Capture the cell that displays the provided text and extract its [X, Y] central coordinate. 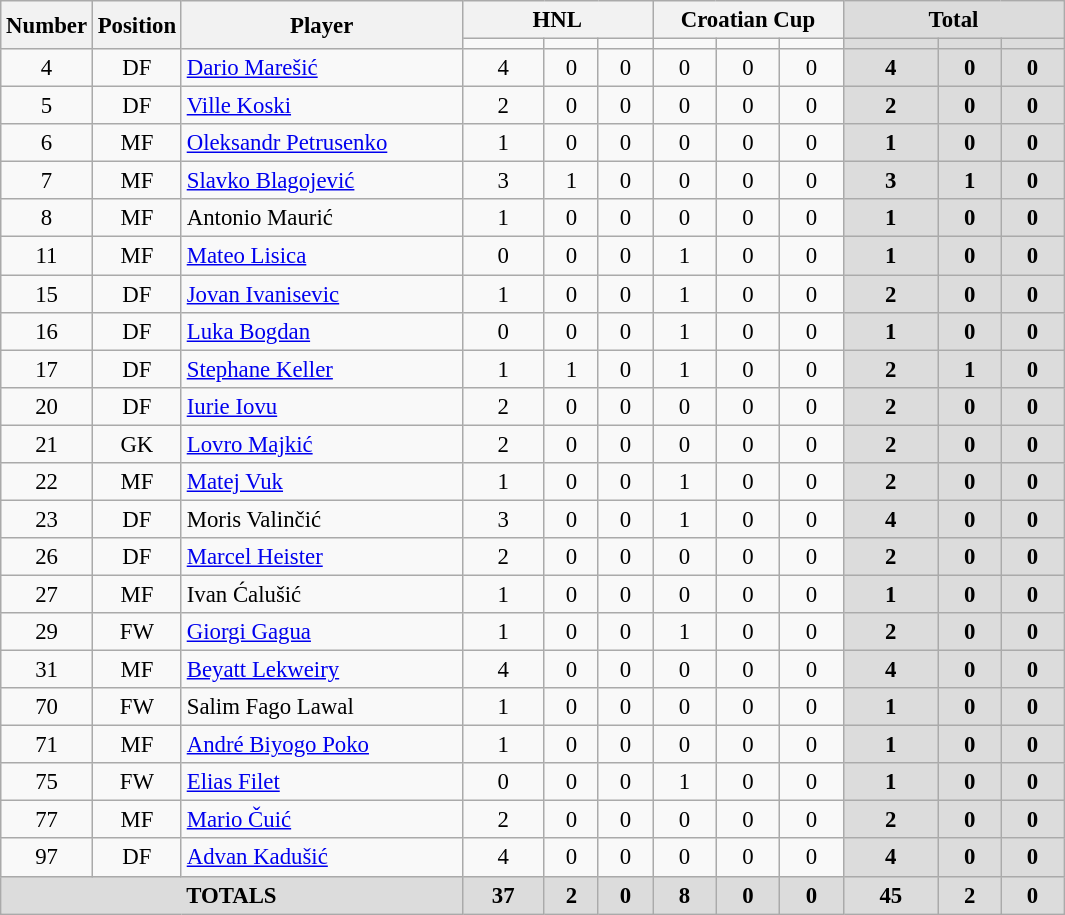
Dario Marešić [322, 68]
20 [47, 406]
Position [136, 25]
5 [47, 106]
Lovro Majkić [322, 444]
Oleksandr Petrusenko [322, 143]
29 [47, 632]
22 [47, 482]
Marcel Heister [322, 557]
17 [47, 369]
23 [47, 519]
15 [47, 294]
Elias Filet [322, 782]
Luka Bogdan [322, 331]
André Biyogo Poko [322, 745]
Advan Kadušić [322, 858]
GK [136, 444]
HNL [558, 20]
6 [47, 143]
27 [47, 594]
Giorgi Gagua [322, 632]
Beyatt Lekweiry [322, 670]
Iurie Iovu [322, 406]
Ivan Ćalušić [322, 594]
Moris Valinčić [322, 519]
71 [47, 745]
11 [47, 256]
77 [47, 820]
70 [47, 707]
Salim Fago Lawal [322, 707]
97 [47, 858]
Total [954, 20]
Matej Vuk [322, 482]
45 [890, 895]
TOTALS [232, 895]
Mateo Lisica [322, 256]
37 [503, 895]
21 [47, 444]
Number [47, 25]
Player [322, 25]
31 [47, 670]
Ville Koski [322, 106]
16 [47, 331]
Antonio Maurić [322, 219]
Slavko Blagojević [322, 181]
Mario Čuić [322, 820]
Jovan Ivanisevic [322, 294]
Croatian Cup [748, 20]
26 [47, 557]
75 [47, 782]
7 [47, 181]
Stephane Keller [322, 369]
